For the text-containing cell, return its midpoint in (x, y) coordinate format. 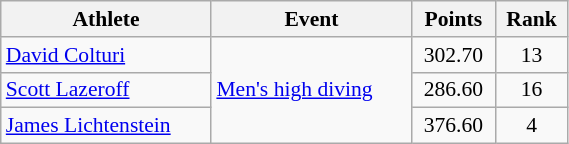
David Colturi (106, 55)
286.60 (454, 90)
Scott Lazeroff (106, 90)
302.70 (454, 55)
Points (454, 19)
4 (532, 126)
376.60 (454, 126)
James Lichtenstein (106, 126)
16 (532, 90)
13 (532, 55)
Event (311, 19)
Men's high diving (311, 90)
Athlete (106, 19)
Rank (532, 19)
